Locate the cell with the specified text and output its (X, Y) center coordinate. 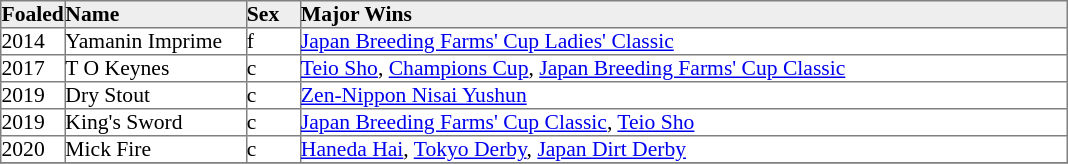
Yamanin Imprime (156, 42)
King's Sword (156, 122)
Name (156, 14)
Haneda Hai, Tokyo Derby, Japan Dirt Derby (683, 150)
2017 (33, 68)
Sex (273, 14)
2020 (33, 150)
f (273, 42)
Foaled (33, 14)
Zen-Nippon Nisai Yushun (683, 96)
2014 (33, 42)
Dry Stout (156, 96)
T O Keynes (156, 68)
Japan Breeding Farms' Cup Classic, Teio Sho (683, 122)
Teio Sho, Champions Cup, Japan Breeding Farms' Cup Classic (683, 68)
Japan Breeding Farms' Cup Ladies' Classic (683, 42)
Mick Fire (156, 150)
Major Wins (683, 14)
